From the cell containing the given text, extract its center point as [X, Y] coordinate. 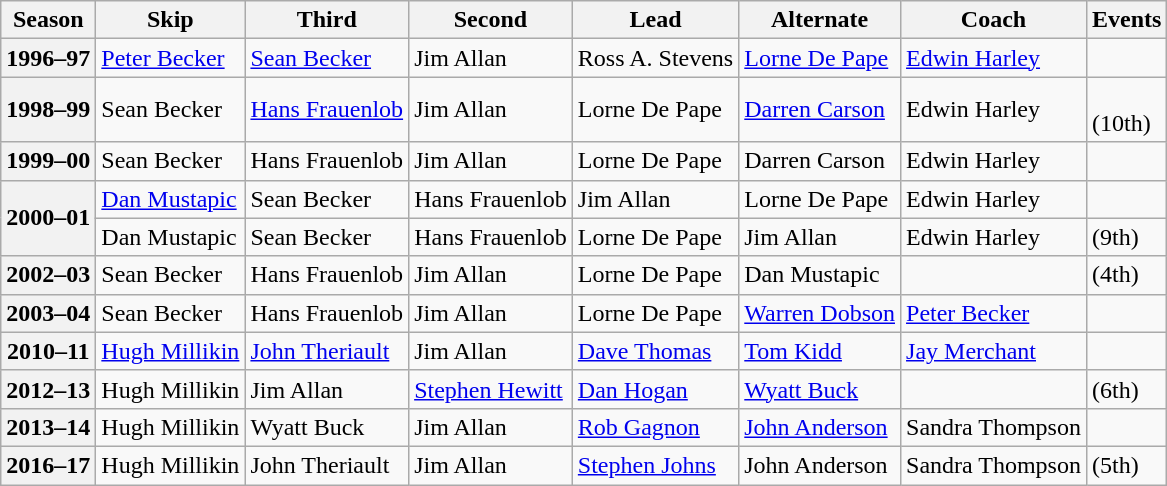
1999–00 [48, 161]
Stephen Johns [655, 465]
Warren Dobson [820, 313]
Ross A. Stevens [655, 58]
Stephen Hewitt [491, 389]
Rob Gagnon [655, 427]
(10th) [1126, 110]
Jay Merchant [994, 351]
Skip [170, 20]
Dan Hogan [655, 389]
Coach [994, 20]
(9th) [1126, 237]
Lead [655, 20]
2013–14 [48, 427]
Third [327, 20]
Season [48, 20]
2003–04 [48, 313]
(5th) [1126, 465]
Dave Thomas [655, 351]
1996–97 [48, 58]
Tom Kidd [820, 351]
Events [1126, 20]
2000–01 [48, 218]
(4th) [1126, 275]
2010–11 [48, 351]
2012–13 [48, 389]
(6th) [1126, 389]
2002–03 [48, 275]
2016–17 [48, 465]
Second [491, 20]
1998–99 [48, 110]
Alternate [820, 20]
